Determine the (x, y) coordinate at the center of the cell enclosing the given text.  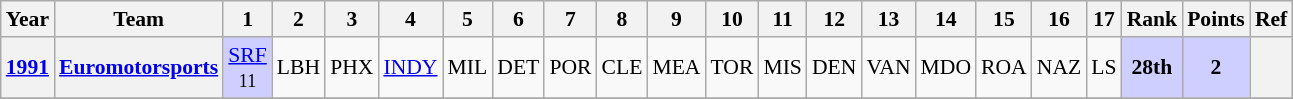
5 (468, 19)
DEN (834, 68)
MEA (676, 68)
Ref (1271, 19)
Euromotorsports (138, 68)
1991 (28, 68)
TOR (732, 68)
3 (352, 19)
PHX (352, 68)
6 (518, 19)
11 (782, 19)
12 (834, 19)
14 (946, 19)
10 (732, 19)
9 (676, 19)
17 (1104, 19)
POR (570, 68)
SRF11 (248, 68)
Points (1216, 19)
NAZ (1059, 68)
CLE (622, 68)
LS (1104, 68)
28th (1152, 68)
13 (888, 19)
4 (410, 19)
Year (28, 19)
LBH (298, 68)
INDY (410, 68)
DET (518, 68)
15 (1004, 19)
MIS (782, 68)
Team (138, 19)
VAN (888, 68)
MDO (946, 68)
Rank (1152, 19)
16 (1059, 19)
MIL (468, 68)
1 (248, 19)
8 (622, 19)
7 (570, 19)
ROA (1004, 68)
